Locate the cell with the specified text and output its (x, y) center coordinate. 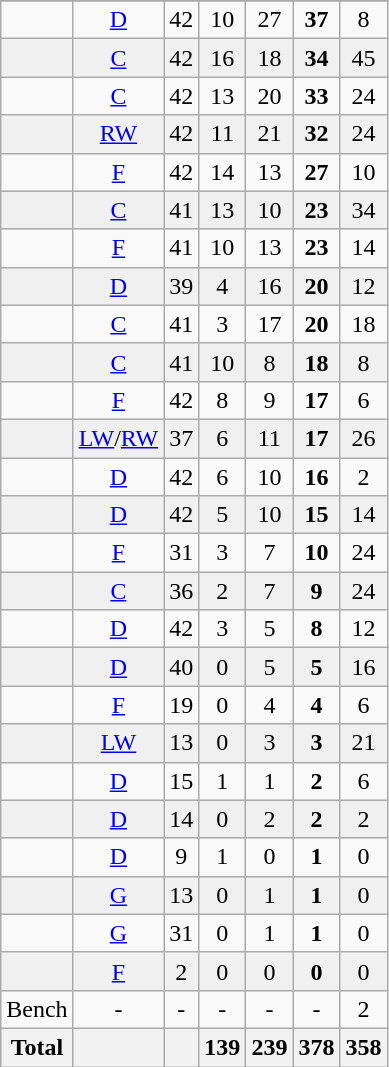
Total (37, 1047)
36 (182, 591)
358 (364, 1047)
LW/RW (118, 438)
Bench (37, 1009)
40 (182, 667)
LW (118, 743)
RW (118, 134)
239 (270, 1047)
19 (182, 705)
26 (364, 438)
33 (316, 96)
139 (222, 1047)
378 (316, 1047)
45 (364, 58)
32 (316, 134)
39 (182, 286)
